Locate the cell with the specified text and output its [x, y] center coordinate. 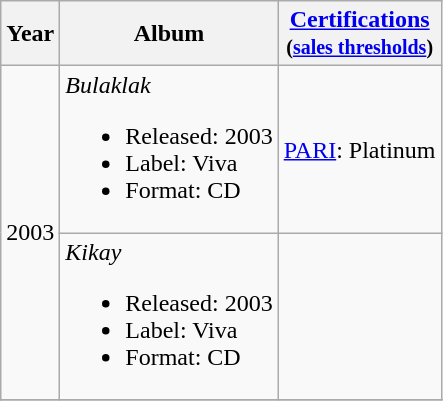
BulaklakReleased: 2003Label: VivaFormat: CD [169, 150]
2003 [30, 233]
Album [169, 34]
KikayReleased: 2003Label: VivaFormat: CD [169, 316]
PARI: Platinum [360, 150]
Year [30, 34]
Certifications(sales thresholds) [360, 34]
